For the text-containing cell, return its midpoint in [x, y] coordinate format. 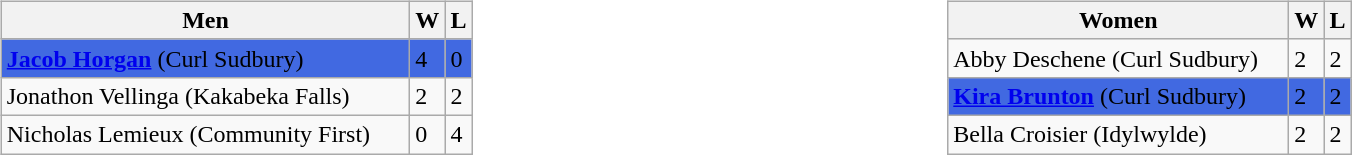
Jonathon Vellinga (Kakabeka Falls) [206, 96]
Bella Croisier (Idylwylde) [1118, 134]
Women [1118, 20]
Jacob Horgan (Curl Sudbury) [206, 58]
Nicholas Lemieux (Community First) [206, 134]
Abby Deschene (Curl Sudbury) [1118, 58]
Kira Brunton (Curl Sudbury) [1118, 96]
Men [206, 20]
